Locate the cell with the specified text and output its (x, y) center coordinate. 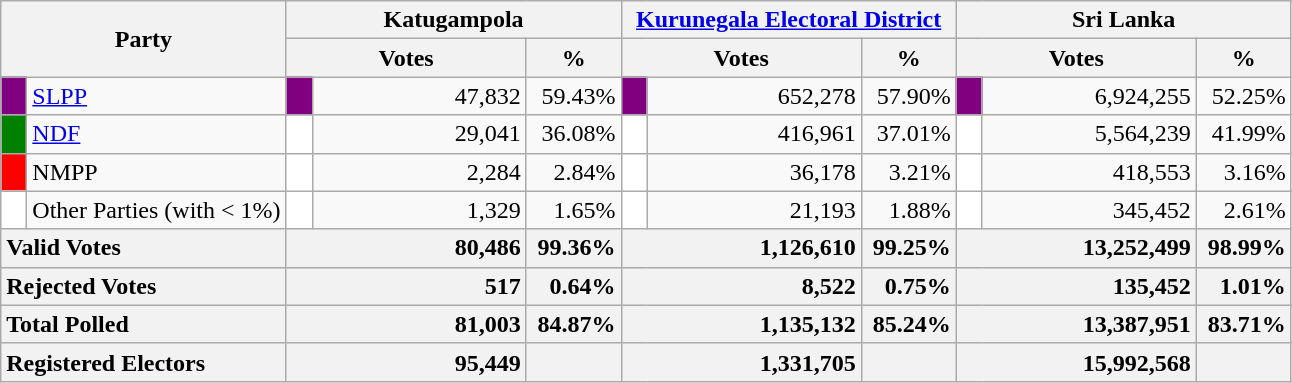
15,992,568 (1076, 362)
1.88% (908, 210)
95,449 (406, 362)
Party (144, 39)
416,961 (754, 134)
1.01% (1244, 286)
59.43% (574, 96)
5,564,239 (1089, 134)
1,135,132 (741, 324)
345,452 (1089, 210)
13,387,951 (1076, 324)
Total Polled (144, 324)
Valid Votes (144, 248)
652,278 (754, 96)
3.21% (908, 172)
81,003 (406, 324)
47,832 (419, 96)
13,252,499 (1076, 248)
418,553 (1089, 172)
2.84% (574, 172)
1.65% (574, 210)
2.61% (1244, 210)
29,041 (419, 134)
8,522 (741, 286)
Kurunegala Electoral District (788, 20)
135,452 (1076, 286)
Other Parties (with < 1%) (156, 210)
41.99% (1244, 134)
37.01% (908, 134)
98.99% (1244, 248)
6,924,255 (1089, 96)
21,193 (754, 210)
36.08% (574, 134)
36,178 (754, 172)
NMPP (156, 172)
83.71% (1244, 324)
Sri Lanka (1124, 20)
NDF (156, 134)
SLPP (156, 96)
2,284 (419, 172)
1,329 (419, 210)
Katugampola (454, 20)
57.90% (908, 96)
85.24% (908, 324)
Registered Electors (144, 362)
52.25% (1244, 96)
517 (406, 286)
0.75% (908, 286)
3.16% (1244, 172)
99.25% (908, 248)
1,126,610 (741, 248)
0.64% (574, 286)
84.87% (574, 324)
80,486 (406, 248)
Rejected Votes (144, 286)
99.36% (574, 248)
1,331,705 (741, 362)
